Output the [x, y] coordinate of the center of the cell containing the given text.  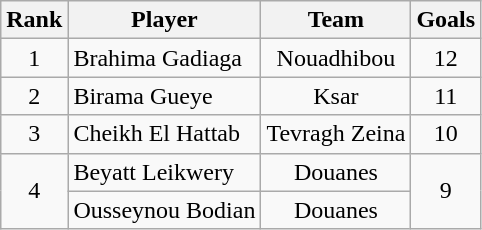
3 [34, 134]
Cheikh El Hattab [164, 134]
Ousseynou Bodian [164, 210]
Beyatt Leikwery [164, 172]
10 [446, 134]
4 [34, 191]
Rank [34, 20]
11 [446, 96]
Nouadhibou [336, 58]
Ksar [336, 96]
Birama Gueye [164, 96]
2 [34, 96]
Tevragh Zeina [336, 134]
Player [164, 20]
1 [34, 58]
Team [336, 20]
12 [446, 58]
Brahima Gadiaga [164, 58]
Goals [446, 20]
9 [446, 191]
